Extract the (x, y) coordinate from the center of the cell holding the provided text.  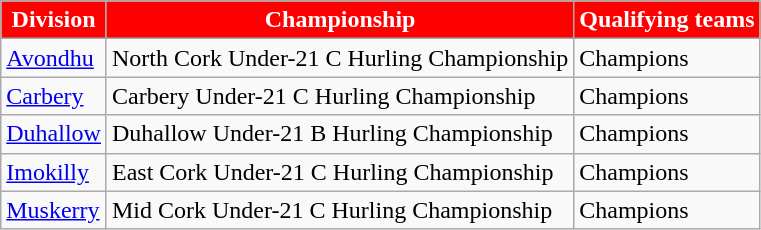
Muskerry (54, 210)
Championship (340, 20)
Duhallow Under-21 B Hurling Championship (340, 134)
Avondhu (54, 58)
Duhallow (54, 134)
North Cork Under-21 C Hurling Championship (340, 58)
Qualifying teams (667, 20)
Imokilly (54, 172)
Carbery (54, 96)
Division (54, 20)
East Cork Under-21 C Hurling Championship (340, 172)
Mid Cork Under-21 C Hurling Championship (340, 210)
Carbery Under-21 C Hurling Championship (340, 96)
